Return [x, y] of the center of cell containing provided text 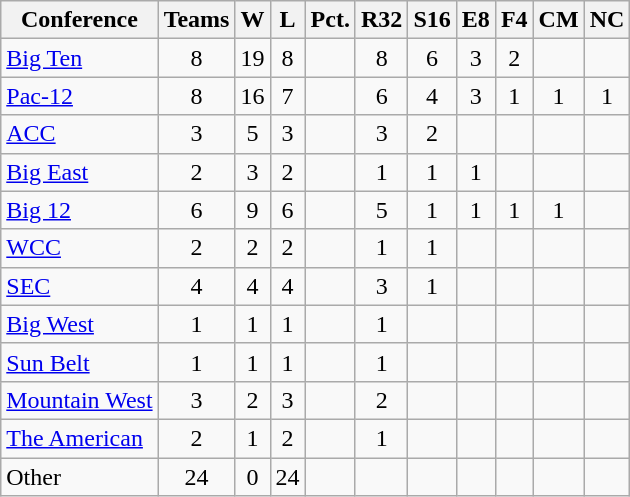
S16 [432, 20]
CM [558, 20]
Pac-12 [80, 96]
19 [252, 58]
WCC [80, 248]
SEC [80, 286]
Teams [196, 20]
Big East [80, 172]
The American [80, 438]
Conference [80, 20]
L [288, 20]
ACC [80, 134]
E8 [476, 20]
Big West [80, 324]
9 [252, 210]
Other [80, 477]
Big 12 [80, 210]
16 [252, 96]
0 [252, 477]
Pct. [330, 20]
F4 [514, 20]
Mountain West [80, 400]
W [252, 20]
R32 [381, 20]
Big Ten [80, 58]
7 [288, 96]
NC [607, 20]
Sun Belt [80, 362]
